From the cell containing the given text, extract its center point as (x, y) coordinate. 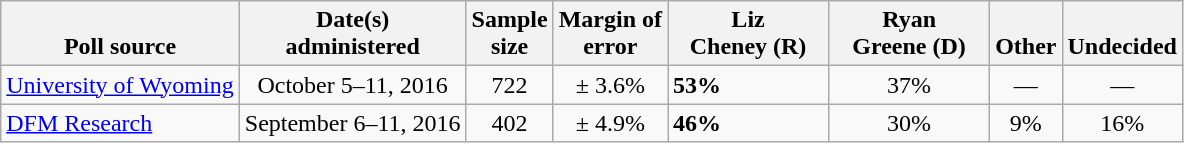
722 (510, 85)
Undecided (1122, 34)
Samplesize (510, 34)
October 5–11, 2016 (352, 85)
9% (1026, 123)
Poll source (120, 34)
Other (1026, 34)
± 3.6% (610, 85)
53% (748, 85)
DFM Research (120, 123)
Date(s)administered (352, 34)
37% (910, 85)
16% (1122, 123)
LizCheney (R) (748, 34)
University of Wyoming (120, 85)
± 4.9% (610, 123)
September 6–11, 2016 (352, 123)
RyanGreene (D) (910, 34)
Margin oferror (610, 34)
402 (510, 123)
30% (910, 123)
46% (748, 123)
